Identify which cell holds the provided text, then report its (X, Y) central coordinate. 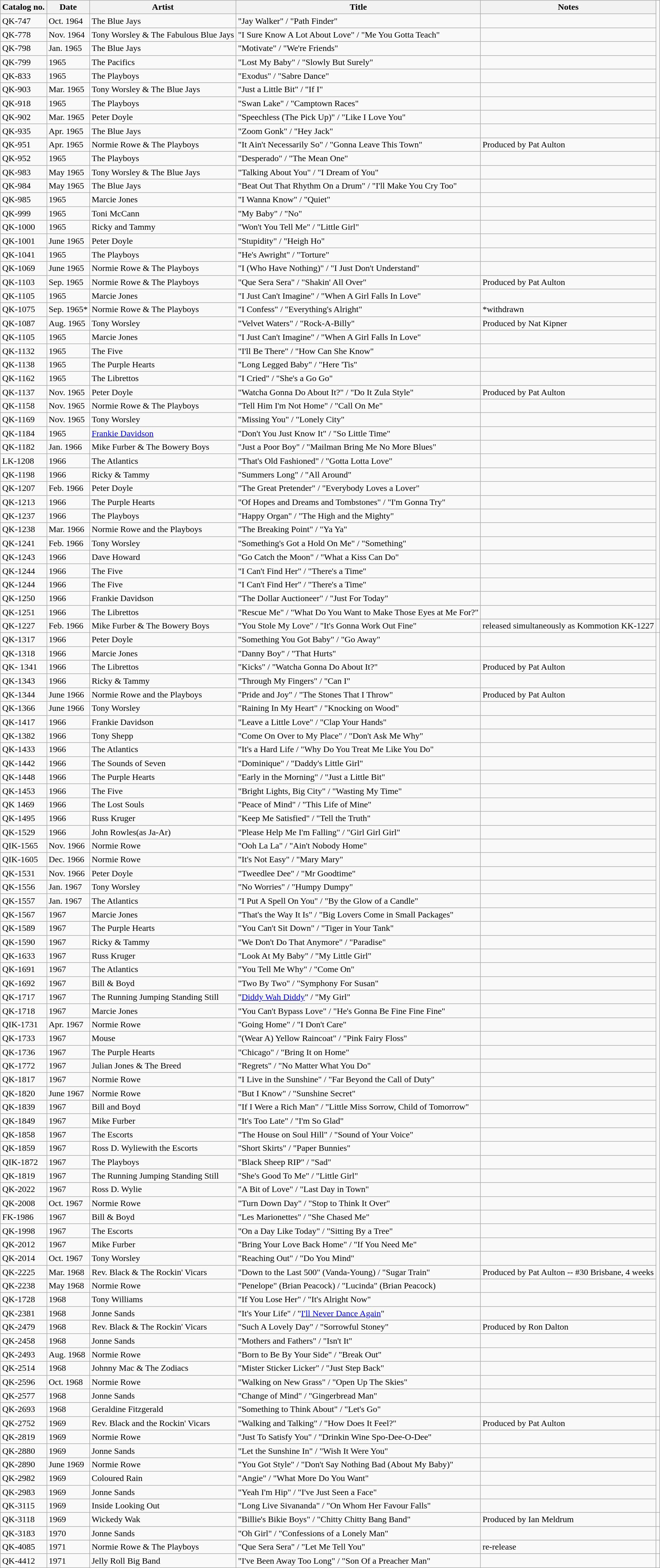
QK-985 (23, 200)
June 1969 (68, 1464)
QK-2819 (23, 1437)
"I Confess" / "Everything's Alright" (358, 310)
QK-903 (23, 90)
QK-1557 (23, 901)
"I Sure Know A Lot About Love" / "Me You Gotta Teach" (358, 35)
QK-1198 (23, 475)
Wickedy Wak (163, 1520)
QK-1343 (23, 681)
"Go Catch the Moon" / "What a Kiss Can Do" (358, 557)
QK-1251 (23, 612)
QK-2381 (23, 1313)
"Exodus" / "Sabre Dance" (358, 76)
QK-918 (23, 103)
QK-984 (23, 186)
Toni McCann (163, 213)
"Turn Down Day" / "Stop to Think It Over" (358, 1203)
"Early in the Morning" / "Just a Little Bit" (358, 777)
"It's Too Late" / "I'm So Glad" (358, 1121)
Tony Worsley & The Fabulous Blue Jays (163, 35)
QK-1692 (23, 983)
"Come On Over to My Place" / "Don't Ask Me Why" (358, 736)
QK-1859 (23, 1148)
"Leave a Little Love" / "Clap Your Hands" (358, 722)
FK-1986 (23, 1217)
QK-1817 (23, 1080)
Oct. 1968 (68, 1382)
QK-2022 (23, 1189)
QK-2577 (23, 1396)
*withdrawn (568, 310)
"Angie" / "What More Do You Want" (358, 1478)
QK-902 (23, 117)
QK-1529 (23, 832)
Apr. 1967 (68, 1024)
"It's a Hard Life / "Why Do You Treat Me Like You Do" (358, 750)
QK-1442 (23, 763)
Produced by Nat Kipner (568, 323)
QK-2890 (23, 1464)
"The Breaking Point" / "Ya Ya" (358, 530)
"Talking About You" / "I Dream of You" (358, 172)
"Zoom Gonk" / "Hey Jack" (358, 131)
QK 1469 (23, 804)
QK-2493 (23, 1355)
QK-1495 (23, 818)
John Rowles(as Ja-Ar) (163, 832)
"Two By Two" / "Symphony For Susan" (358, 983)
QK-1633 (23, 956)
QK-1241 (23, 543)
Dave Howard (163, 557)
Inside Looking Out (163, 1506)
"Mothers and Fathers" / "Isn't It" (358, 1341)
QK-1736 (23, 1052)
Catalog no. (23, 7)
QK- 1341 (23, 667)
QK-4412 (23, 1561)
"That's the Way It Is" / "Big Lovers Come in Small Packages" (358, 915)
QK-1162 (23, 378)
Mar. 1966 (68, 530)
"But I Know" / "Sunshine Secret" (358, 1093)
The Pacifics (163, 62)
Johnny Mac & The Zodiacs (163, 1368)
Sep. 1965 (68, 282)
"The Dollar Auctioneer" / "Just For Today" (358, 598)
"Long Live Sivananda" / "On Whom Her Favour Falls" (358, 1506)
QK-1839 (23, 1107)
"My Baby" / "No" (358, 213)
Aug. 1968 (68, 1355)
"Ooh La La" / "Ain't Nobody Home" (358, 846)
"Mister Sticker Licker" / "Just Step Back" (358, 1368)
Oct. 1964 (68, 21)
QK-1589 (23, 928)
"Bright Lights, Big City" / "Wasting My Time" (358, 791)
QK-799 (23, 62)
QK-1691 (23, 969)
"Swan Lake" / "Camptown Races" (358, 103)
Ricky and Tammy (163, 227)
"Billie's Bikie Boys" / "Chitty Chitty Bang Band" (358, 1520)
"Jay Walker" / "Path Finder" (358, 21)
Artist (163, 7)
"We Don't Do That Anymore" / "Paradise" (358, 942)
QK-935 (23, 131)
"Kicks" / "Watcha Gonna Do About It?" (358, 667)
QK-1250 (23, 598)
"Rescue Me" / "What Do You Want to Make Those Eyes at Me For?" (358, 612)
QK-2458 (23, 1341)
"Short Skirts" / "Paper Bunnies" (358, 1148)
"Just To Satisfy You" / "Drinkin Wine Spo-Dee-O-Dee" (358, 1437)
"Peace of Mind" / "This Life of Mine" (358, 804)
QK-1158 (23, 406)
QK-1728 (23, 1300)
QK-1718 (23, 1011)
Produced by Pat Aulton -- #30 Brisbane, 4 weeks (568, 1272)
QK-1243 (23, 557)
QK-3115 (23, 1506)
QK-951 (23, 144)
QK-2012 (23, 1244)
Sep. 1965* (68, 310)
QK-1137 (23, 392)
"Change of Mind" / "Gingerbread Man" (358, 1396)
QK-2752 (23, 1423)
The Lost Souls (163, 804)
"Les Marionettes" / "She Chased Me" (358, 1217)
"Reaching Out" / "Do You Mind" (358, 1258)
"You Can't Bypass Love" / "He's Gonna Be Fine Fine Fine" (358, 1011)
QK-1138 (23, 364)
QK-1820 (23, 1093)
"That's Old Fashioned" / "Gotta Lotta Love" (358, 461)
"(Wear A) Yellow Raincoat" / "Pink Fairy Floss" (358, 1038)
Aug. 1965 (68, 323)
QK-1531 (23, 873)
QK-1849 (23, 1121)
QK-1075 (23, 310)
QK-2982 (23, 1478)
QK-1213 (23, 502)
"Dominique" / "Daddy's Little Girl" (358, 763)
Julian Jones & The Breed (163, 1066)
"Long Legged Baby" / "Here 'Tis" (358, 364)
1970 (68, 1533)
Rev. Black and the Rockin' Vicars (163, 1423)
"Won't You Tell Me" / "Little Girl" (358, 227)
re-release (568, 1547)
QK-1998 (23, 1231)
Bill and Boyd (163, 1107)
QK-999 (23, 213)
QK-1169 (23, 420)
"I've Been Away Too Long" / "Son Of a Preacher Man" (358, 1561)
QK-1567 (23, 915)
QK-1366 (23, 708)
QK-1207 (23, 488)
"She's Good To Me" / "Little Girl" (358, 1176)
"I'll Be There" / "How Can She Know" (358, 351)
QK-1819 (23, 1176)
June 1967 (68, 1093)
"Happy Organ" / "The High and the Mighty" (358, 516)
QK-2693 (23, 1409)
QK-1184 (23, 433)
"Just a Poor Boy" / "Mailman Bring Me No More Blues" (358, 447)
"Walking and Talking" / "How Does It Feel?" (358, 1423)
QK-3183 (23, 1533)
"Going Home" / "I Don't Care" (358, 1024)
QK-1382 (23, 736)
"Walking on New Grass" / "Open Up The Skies" (358, 1382)
QK-1717 (23, 997)
Notes (568, 7)
QK-2008 (23, 1203)
"Don't You Just Know It" / "So Little Time" (358, 433)
"Bring Your Love Back Home" / "If You Need Me" (358, 1244)
QK-1237 (23, 516)
May 1968 (68, 1286)
QK-1103 (23, 282)
QIK-1565 (23, 846)
"Stupidity" / "Heigh Ho" (358, 241)
QIK-1872 (23, 1162)
QK-1433 (23, 750)
"If You Lose Her" / "It's Alright Now" (358, 1300)
Ross D. Wylie (163, 1189)
"Born to Be By Your Side" / "Break Out" (358, 1355)
QK-747 (23, 21)
"Something's Got a Hold On Me" / "Something" (358, 543)
QIK-1605 (23, 860)
Produced by Ron Dalton (568, 1327)
"Lost My Baby" / "Slowly But Surely" (358, 62)
"Let the Sunshine In" / "Wish It Were You" (358, 1451)
"I Live in the Sunshine" / "Far Beyond the Call of Duty" (358, 1080)
QK-1318 (23, 653)
QK-3118 (23, 1520)
"Tell Him I'm Not Home" / "Call On Me" (358, 406)
"Summers Long" / "All Around" (358, 475)
Jan. 1965 (68, 48)
"Tweedlee Dee" / "Mr Goodtime" (358, 873)
"Que Sera Sera" / "Let Me Tell You" (358, 1547)
"Missing You" / "Lonely City" (358, 420)
Tony Shepp (163, 736)
QK-1182 (23, 447)
"Black Sheep RIP" / "Sad" (358, 1162)
Dec. 1966 (68, 860)
QK-2880 (23, 1451)
"Raining In My Heart" / "Knocking on Wood" (358, 708)
QK-1087 (23, 323)
"Danny Boy" / "That Hurts" (358, 653)
"Regrets" / "No Matter What You Do" (358, 1066)
QK-1453 (23, 791)
"I (Who Have Nothing)" / "I Just Don't Understand" (358, 268)
Produced by Ian Meldrum (568, 1520)
"Watcha Gonna Do About It?" / "Do It Zula Style" (358, 392)
QK-1069 (23, 268)
"Beat Out That Rhythm On a Drum" / "I'll Make You Cry Too" (358, 186)
"Oh Girl" / "Confessions of a Lonely Man" (358, 1533)
"Motivate" / "We're Friends" (358, 48)
QK-1556 (23, 887)
"Please Help Me I'm Falling" / "Girl Girl Girl" (358, 832)
"Of Hopes and Dreams and Tombstones" / "I'm Gonna Try" (358, 502)
"Down to the Last 500" (Vanda-Young) / "Sugar Train" (358, 1272)
QK-2014 (23, 1258)
Tony Williams (163, 1300)
"It Ain't Necessarily So" / "Gonna Leave This Town" (358, 144)
"Penelope" (Brian Peacock) / "Lucinda" (Brian Peacock) (358, 1286)
QK-778 (23, 35)
"Desperado" / "The Mean One" (358, 158)
QK-1733 (23, 1038)
"Something to Think About" / "Let's Go" (358, 1409)
QK-983 (23, 172)
"Something You Got Baby" / "Go Away" (358, 640)
Title (358, 7)
"It's Your Life" / "I'll Never Dance Again" (358, 1313)
QK-1041 (23, 255)
QK-2514 (23, 1368)
QK-1227 (23, 626)
QK-1317 (23, 640)
QK-2225 (23, 1272)
"I Put A Spell On You" / "By the Glow of a Candle" (358, 901)
QK-798 (23, 48)
"Velvet Waters" / "Rock-A-Billy" (358, 323)
"Chicago" / "Bring It on Home" (358, 1052)
QK-1858 (23, 1135)
"Diddy Wah Diddy" / "My Girl" (358, 997)
"You Can't Sit Down" / "Tiger in Your Tank" (358, 928)
"I Wanna Know" / "Quiet" (358, 200)
"Just a Little Bit" / "If I" (358, 90)
"I Cried" / "She's a Go Go" (358, 378)
LK-1208 (23, 461)
"Keep Me Satisfied" / "Tell the Truth" (358, 818)
QK-1590 (23, 942)
QK-1417 (23, 722)
"Through My Fingers" / "Can I" (358, 681)
QK-2238 (23, 1286)
Date (68, 7)
"Such A Lovely Day" / "Sorrowful Stoney" (358, 1327)
"You Got Style" / "Don't Say Nothing Bad (About My Baby)" (358, 1464)
"No Worries" / "Humpy Dumpy" (358, 887)
QK-2596 (23, 1382)
"The House on Soul Hill" / "Sound of Your Voice" (358, 1135)
released simultaneously as Kommotion KK-1227 (568, 626)
QIK-1731 (23, 1024)
QK-1344 (23, 695)
QK-1448 (23, 777)
"It's Not Easy" / "Mary Mary" (358, 860)
"Look At My Baby" / "My Little Girl" (358, 956)
QK-1238 (23, 530)
Coloured Rain (163, 1478)
QK-4085 (23, 1547)
QK-833 (23, 76)
The Sounds of Seven (163, 763)
"You Stole My Love" / "It's Gonna Work Out Fine" (358, 626)
"You Tell Me Why" / "Come On" (358, 969)
QK-2479 (23, 1327)
"Speechless (The Pick Up)" / "Like I Love You" (358, 117)
"A Bit of Love" / "Last Day in Town" (358, 1189)
Mouse (163, 1038)
QK-1772 (23, 1066)
"If I Were a Rich Man" / "Little Miss Sorrow, Child of Tomorrow" (358, 1107)
QK-1132 (23, 351)
"He's Awright" / "Torture" (358, 255)
"Pride and Joy" / "The Stones That I Throw" (358, 695)
Jelly Roll Big Band (163, 1561)
Jan. 1966 (68, 447)
Geraldine Fitzgerald (163, 1409)
"The Great Pretender" / "Everybody Loves a Lover" (358, 488)
QK-1001 (23, 241)
Mar. 1968 (68, 1272)
QK-2983 (23, 1492)
Nov. 1964 (68, 35)
QK-952 (23, 158)
QK-1000 (23, 227)
Ross D. Wyliewith the Escorts (163, 1148)
"Que Sera Sera" / "Shakin' All Over" (358, 282)
"Yeah I'm Hip" / "I've Just Seen a Face" (358, 1492)
"On a Day Like Today" / "Sitting By a Tree" (358, 1231)
